Search for the cell housing the specified text and yield its (X, Y) center coordinate. 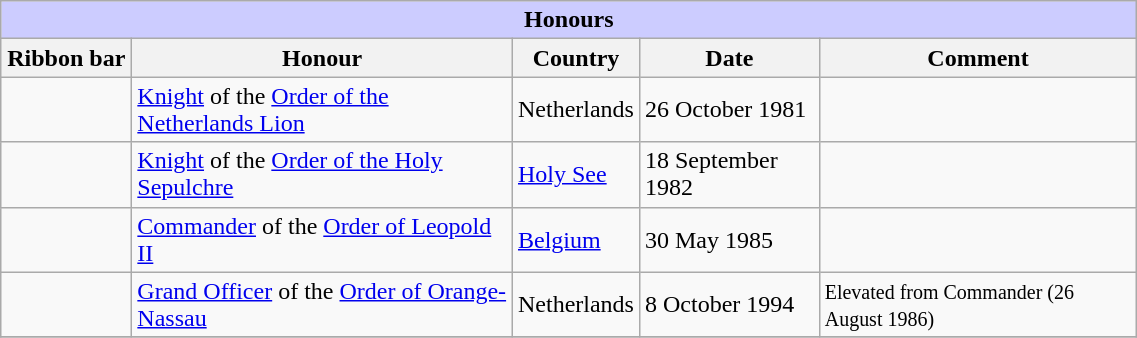
Date (729, 58)
Comment (978, 58)
8 October 1994 (729, 304)
Honours (569, 20)
Grand Officer of the Order of Orange-Nassau (322, 304)
Elevated from Commander (26 August 1986) (978, 304)
Knight of the Order of the Netherlands Lion (322, 110)
Belgium (576, 240)
Holy See (576, 174)
30 May 1985 (729, 240)
Commander of the Order of Leopold II (322, 240)
Country (576, 58)
Honour (322, 58)
Ribbon bar (66, 58)
26 October 1981 (729, 110)
18 September 1982 (729, 174)
Knight of the Order of the Holy Sepulchre (322, 174)
